Find where the given text appears and provide that cell's center as [X, Y] coordinate. 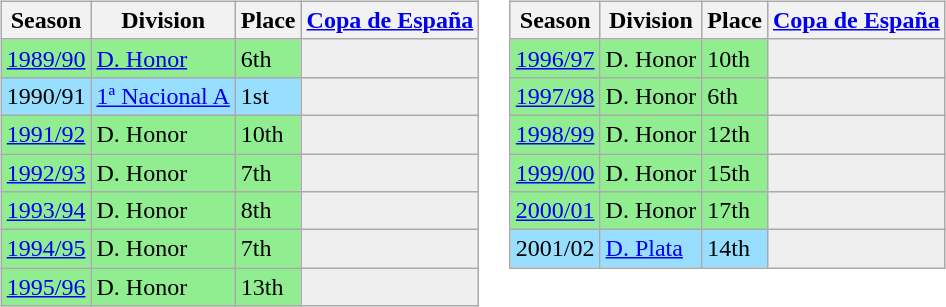
1999/00 [555, 173]
13th [268, 287]
1989/90 [46, 58]
1st [268, 96]
2000/01 [555, 211]
1997/98 [555, 96]
D. Plata [651, 249]
1994/95 [46, 249]
14th [735, 249]
1ª Nacional A [163, 96]
2001/02 [555, 249]
17th [735, 211]
1992/93 [46, 173]
1991/92 [46, 134]
1993/94 [46, 211]
8th [268, 211]
15th [735, 173]
1996/97 [555, 58]
1998/99 [555, 134]
12th [735, 134]
1995/96 [46, 287]
1990/91 [46, 96]
